Pinpoint the cell where the given text exists, returning its [X, Y] midpoint coordinate. 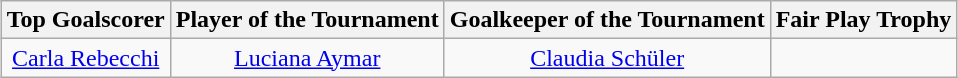
Carla Rebecchi [86, 58]
Fair Play Trophy [864, 20]
Player of the Tournament [307, 20]
Top Goalscorer [86, 20]
Luciana Aymar [307, 58]
Goalkeeper of the Tournament [607, 20]
Claudia Schüler [607, 58]
